From the cell containing the given text, extract its center point as (X, Y) coordinate. 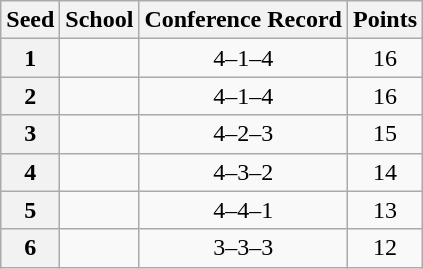
School (100, 20)
Points (384, 20)
1 (30, 58)
Seed (30, 20)
3 (30, 134)
15 (384, 134)
3–3–3 (244, 248)
4–3–2 (244, 172)
6 (30, 248)
13 (384, 210)
4 (30, 172)
4–2–3 (244, 134)
2 (30, 96)
Conference Record (244, 20)
5 (30, 210)
14 (384, 172)
12 (384, 248)
4–4–1 (244, 210)
